Output the (x, y) coordinate of the center of the cell containing the given text.  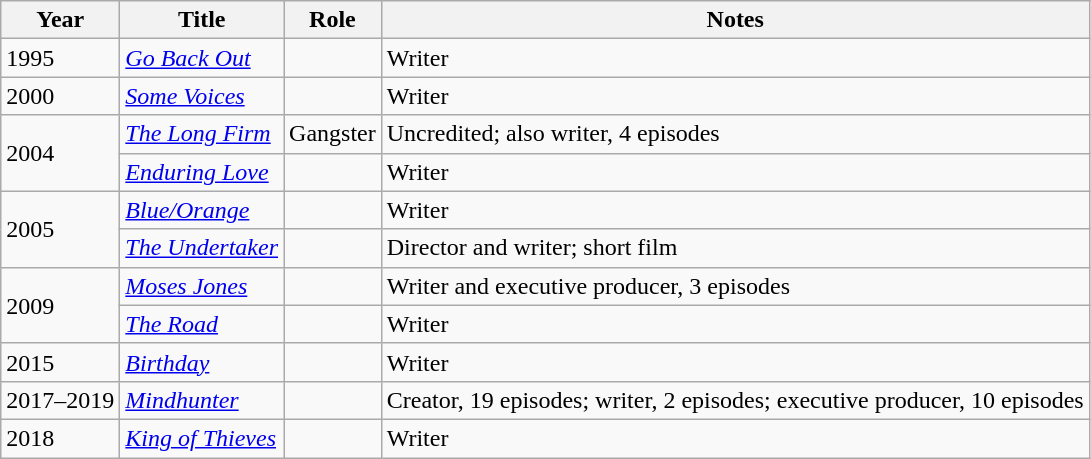
Moses Jones (202, 286)
King of Thieves (202, 438)
Some Voices (202, 96)
2018 (60, 438)
Uncredited; also writer, 4 episodes (735, 134)
Director and writer; short film (735, 248)
2000 (60, 96)
Go Back Out (202, 58)
Year (60, 20)
Notes (735, 20)
Writer and executive producer, 3 episodes (735, 286)
Birthday (202, 362)
1995 (60, 58)
Title (202, 20)
Gangster (333, 134)
The Road (202, 324)
Enduring Love (202, 172)
Creator, 19 episodes; writer, 2 episodes; executive producer, 10 episodes (735, 400)
Role (333, 20)
Blue/Orange (202, 210)
2017–2019 (60, 400)
2004 (60, 153)
2005 (60, 229)
2015 (60, 362)
The Long Firm (202, 134)
Mindhunter (202, 400)
The Undertaker (202, 248)
2009 (60, 305)
